Return the [x, y] coordinate for the center point of the cell that contains the specified text.  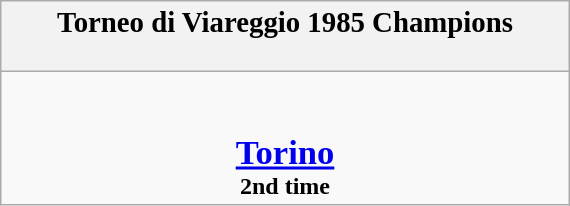
Torino2nd time [284, 138]
Torneo di Viareggio 1985 Champions [284, 36]
